Search for the cell housing the specified text and yield its [X, Y] center coordinate. 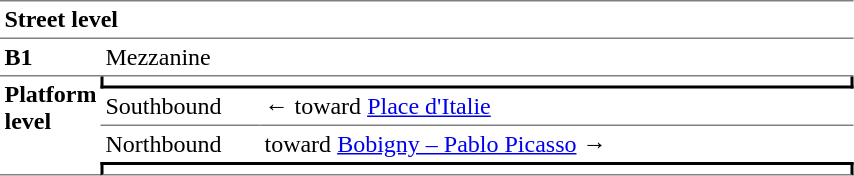
Platform level [50, 126]
toward Bobigny – Pablo Picasso → [557, 144]
← toward Place d'Italie [557, 107]
Mezzanine [478, 58]
Street level [427, 20]
Southbound [180, 107]
Northbound [180, 144]
B1 [50, 58]
